Search for the cell housing the specified text and yield its (x, y) center coordinate. 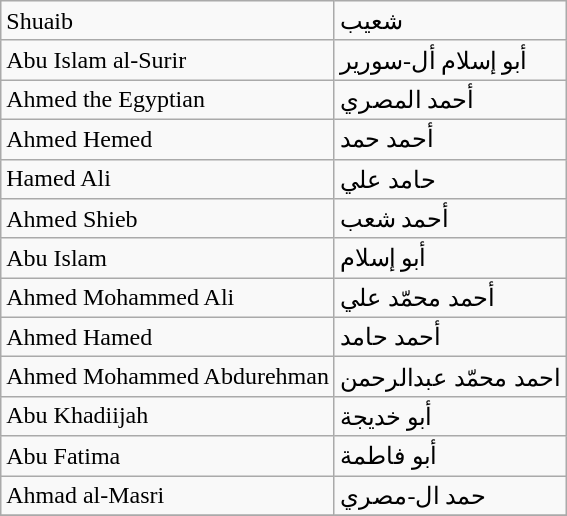
أحمد حمد (450, 139)
أحمد حامد (450, 337)
أبو فاطمة (450, 456)
حامد علي (450, 179)
Abu Islam (168, 258)
شعيب (450, 21)
Shuaib (168, 21)
Abu Fatima (168, 456)
Ahmed Hemed (168, 139)
أحمد محمّد علي (450, 298)
Abu Islam al-Surir (168, 60)
أبو إسلام (450, 258)
Abu Khadiijah (168, 416)
Ahmed the Egyptian (168, 100)
Ahmed Mohammed Abdurehman (168, 377)
Hamed Ali (168, 179)
Ahmed Mohammed Ali (168, 298)
Ahmad al-Masri (168, 496)
أحمد المصري (450, 100)
أحمد شعب (450, 219)
أبو إسلام أل-سورير (450, 60)
احمد محمّد عبدالرحمن (450, 377)
Ahmed Hamed (168, 337)
أبو خديجة (450, 416)
حمد ال-مصري (450, 496)
Ahmed Shieb (168, 219)
